Pinpoint the cell where the given text exists, returning its [X, Y] midpoint coordinate. 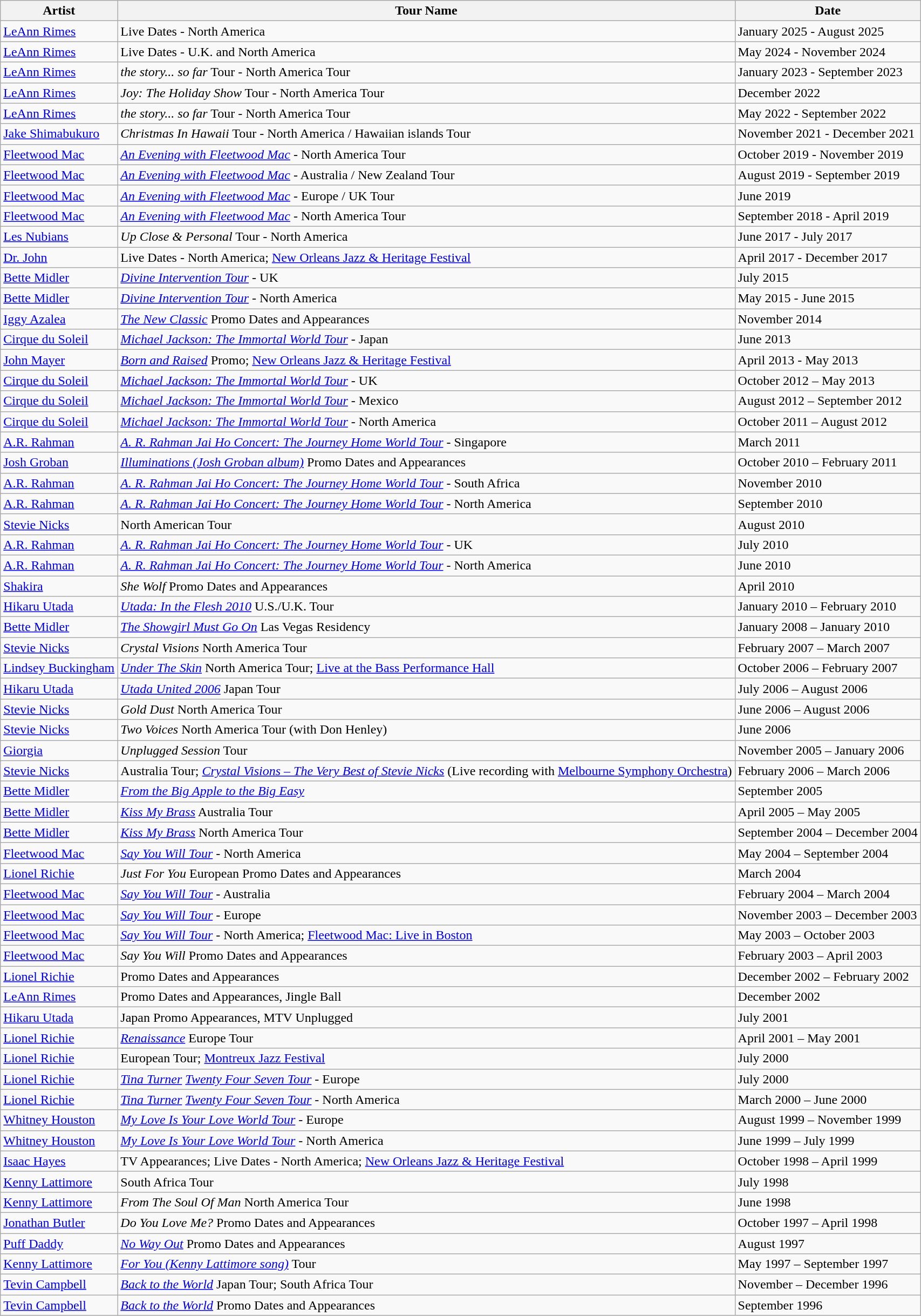
An Evening with Fleetwood Mac - Australia / New Zealand Tour [426, 175]
Gold Dust North America Tour [426, 709]
My Love Is Your Love World Tour - Europe [426, 1120]
September 2018 - April 2019 [828, 216]
January 2008 – January 2010 [828, 627]
South Africa Tour [426, 1182]
October 2006 – February 2007 [828, 668]
June 2013 [828, 340]
October 1997 – April 1998 [828, 1223]
Josh Groban [59, 463]
Say You Will Tour - North America; Fleetwood Mac: Live in Boston [426, 935]
February 2006 – March 2006 [828, 771]
April 2010 [828, 586]
March 2004 [828, 873]
Say You Will Tour - Europe [426, 915]
December 2022 [828, 93]
August 1997 [828, 1243]
Under The Skin North America Tour; Live at the Bass Performance Hall [426, 668]
Utada: In the Flesh 2010 U.S./U.K. Tour [426, 607]
Do You Love Me? Promo Dates and Appearances [426, 1223]
Up Close & Personal Tour - North America [426, 236]
A. R. Rahman Jai Ho Concert: The Journey Home World Tour - Singapore [426, 442]
Promo Dates and Appearances [426, 976]
Les Nubians [59, 236]
From The Soul Of Man North America Tour [426, 1202]
Michael Jackson: The Immortal World Tour - Japan [426, 340]
November 2005 – January 2006 [828, 750]
Born and Raised Promo; New Orleans Jazz & Heritage Festival [426, 360]
Isaac Hayes [59, 1161]
April 2017 - December 2017 [828, 257]
Two Voices North America Tour (with Don Henley) [426, 730]
December 2002 – February 2002 [828, 976]
Jake Shimabukuro [59, 134]
November 2021 - December 2021 [828, 134]
Iggy Azalea [59, 319]
May 2024 - November 2024 [828, 52]
February 2004 – March 2004 [828, 894]
November – December 1996 [828, 1285]
August 2019 - September 2019 [828, 175]
July 2006 – August 2006 [828, 689]
Divine Intervention Tour - North America [426, 299]
July 2015 [828, 278]
September 2010 [828, 504]
Say You Will Promo Dates and Appearances [426, 956]
Japan Promo Appearances, MTV Unplugged [426, 1017]
June 2010 [828, 565]
Live Dates - North America [426, 31]
February 2003 – April 2003 [828, 956]
Australia Tour; Crystal Visions – The Very Best of Stevie Nicks (Live recording with Melbourne Symphony Orchestra) [426, 771]
November 2003 – December 2003 [828, 915]
April 2001 – May 2001 [828, 1038]
August 1999 – November 1999 [828, 1120]
January 2023 - September 2023 [828, 72]
The New Classic Promo Dates and Appearances [426, 319]
Tina Turner Twenty Four Seven Tour - Europe [426, 1079]
September 2005 [828, 791]
For You (Kenny Lattimore song) Tour [426, 1264]
Say You Will Tour - North America [426, 853]
From the Big Apple to the Big Easy [426, 791]
Jonathan Butler [59, 1223]
October 2011 – August 2012 [828, 422]
She Wolf Promo Dates and Appearances [426, 586]
Date [828, 11]
Live Dates - North America; New Orleans Jazz & Heritage Festival [426, 257]
February 2007 – March 2007 [828, 648]
Divine Intervention Tour - UK [426, 278]
May 2015 - June 2015 [828, 299]
July 2010 [828, 545]
November 2014 [828, 319]
July 2001 [828, 1017]
My Love Is Your Love World Tour - North America [426, 1141]
March 2000 – June 2000 [828, 1100]
An Evening with Fleetwood Mac - Europe / UK Tour [426, 195]
October 2010 – February 2011 [828, 463]
June 1998 [828, 1202]
TV Appearances; Live Dates - North America; New Orleans Jazz & Heritage Festival [426, 1161]
Michael Jackson: The Immortal World Tour - Mexico [426, 401]
October 2019 - November 2019 [828, 154]
January 2025 - August 2025 [828, 31]
Back to the World Promo Dates and Appearances [426, 1305]
Giorgia [59, 750]
A. R. Rahman Jai Ho Concert: The Journey Home World Tour - South Africa [426, 483]
The Showgirl Must Go On Las Vegas Residency [426, 627]
Illuminations (Josh Groban album) Promo Dates and Appearances [426, 463]
January 2010 – February 2010 [828, 607]
October 2012 – May 2013 [828, 381]
June 2019 [828, 195]
Michael Jackson: The Immortal World Tour - North America [426, 422]
No Way Out Promo Dates and Appearances [426, 1243]
Crystal Visions North America Tour [426, 648]
Lindsey Buckingham [59, 668]
August 2010 [828, 524]
April 2005 – May 2005 [828, 812]
Joy: The Holiday Show Tour - North America Tour [426, 93]
Artist [59, 11]
Michael Jackson: The Immortal World Tour - UK [426, 381]
Tina Turner Twenty Four Seven Tour - North America [426, 1100]
August 2012 – September 2012 [828, 401]
Shakira [59, 586]
June 2017 - July 2017 [828, 236]
June 2006 – August 2006 [828, 709]
European Tour; Montreux Jazz Festival [426, 1059]
May 2004 – September 2004 [828, 853]
Unplugged Session Tour [426, 750]
May 1997 – September 1997 [828, 1264]
Promo Dates and Appearances, Jingle Ball [426, 997]
North American Tour [426, 524]
April 2013 - May 2013 [828, 360]
July 1998 [828, 1182]
September 2004 – December 2004 [828, 832]
Tour Name [426, 11]
June 2006 [828, 730]
May 2003 – October 2003 [828, 935]
John Mayer [59, 360]
Dr. John [59, 257]
December 2002 [828, 997]
Live Dates - U.K. and North America [426, 52]
May 2022 - September 2022 [828, 113]
November 2010 [828, 483]
Kiss My Brass Australia Tour [426, 812]
Utada United 2006 Japan Tour [426, 689]
March 2011 [828, 442]
Puff Daddy [59, 1243]
A. R. Rahman Jai Ho Concert: The Journey Home World Tour - UK [426, 545]
Back to the World Japan Tour; South Africa Tour [426, 1285]
June 1999 – July 1999 [828, 1141]
Just For You European Promo Dates and Appearances [426, 873]
Christmas In Hawaii Tour - North America / Hawaiian islands Tour [426, 134]
Kiss My Brass North America Tour [426, 832]
Renaissance Europe Tour [426, 1038]
October 1998 – April 1999 [828, 1161]
September 1996 [828, 1305]
Say You Will Tour - Australia [426, 894]
